Output the (x, y) coordinate of the center of the cell containing the given text.  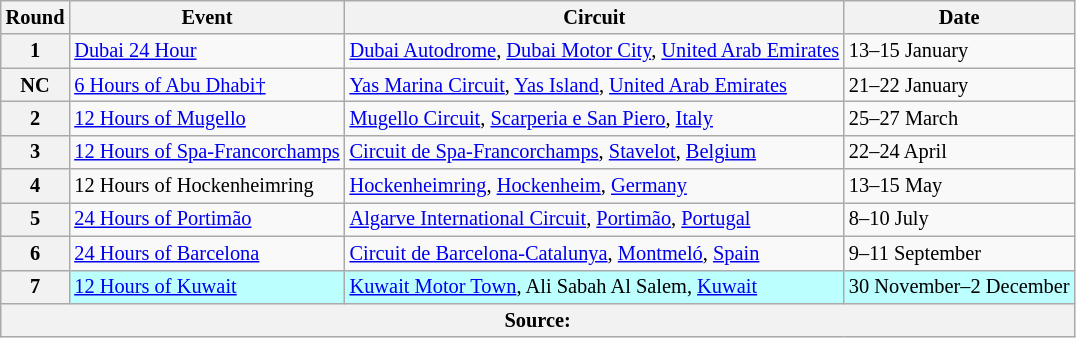
4 (36, 186)
22–24 April (959, 152)
24 Hours of Portimão (206, 219)
Dubai Autodrome, Dubai Motor City, United Arab Emirates (594, 51)
5 (36, 219)
Yas Marina Circuit, Yas Island, United Arab Emirates (594, 85)
Mugello Circuit, Scarperia e San Piero, Italy (594, 118)
Kuwait Motor Town, Ali Sabah Al Salem, Kuwait (594, 287)
Event (206, 17)
2 (36, 118)
Round (36, 17)
Circuit de Barcelona-Catalunya, Montmeló, Spain (594, 253)
8–10 July (959, 219)
25–27 March (959, 118)
9–11 September (959, 253)
12 Hours of Kuwait (206, 287)
Source: (538, 320)
Circuit (594, 17)
Date (959, 17)
12 Hours of Hockenheimring (206, 186)
6 (36, 253)
Circuit de Spa-Francorchamps, Stavelot, Belgium (594, 152)
30 November–2 December (959, 287)
13–15 January (959, 51)
12 Hours of Spa-Francorchamps (206, 152)
6 Hours of Abu Dhabi† (206, 85)
24 Hours of Barcelona (206, 253)
Dubai 24 Hour (206, 51)
Hockenheimring, Hockenheim, Germany (594, 186)
7 (36, 287)
13–15 May (959, 186)
21–22 January (959, 85)
12 Hours of Mugello (206, 118)
NC (36, 85)
1 (36, 51)
Algarve International Circuit, Portimão, Portugal (594, 219)
3 (36, 152)
